Return [x, y] of the center of cell containing provided text 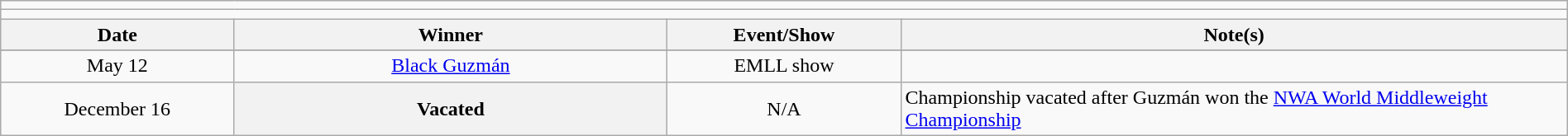
Black Guzmán [451, 66]
Date [117, 35]
May 12 [117, 66]
EMLL show [784, 66]
Winner [451, 35]
Championship vacated after Guzmán won the NWA World Middleweight Championship [1234, 109]
N/A [784, 109]
Vacated [451, 109]
December 16 [117, 109]
Note(s) [1234, 35]
Event/Show [784, 35]
